Determine the [X, Y] coordinate at the center of the cell enclosing the given text.  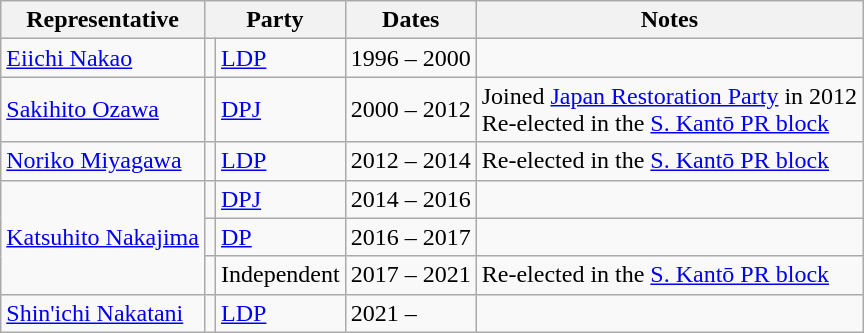
DP [281, 237]
2016 – 2017 [410, 237]
Notes [669, 20]
2014 – 2016 [410, 199]
Independent [281, 275]
1996 – 2000 [410, 58]
Party [274, 20]
2021 – [410, 313]
Representative [103, 20]
Katsuhito Nakajima [103, 237]
2017 – 2021 [410, 275]
2012 – 2014 [410, 161]
Eiichi Nakao [103, 58]
Joined Japan Restoration Party in 2012Re-elected in the S. Kantō PR block [669, 110]
Sakihito Ozawa [103, 110]
Dates [410, 20]
2000 – 2012 [410, 110]
Shin'ichi Nakatani [103, 313]
Noriko Miyagawa [103, 161]
